Identify which cell holds the provided text, then report its [x, y] central coordinate. 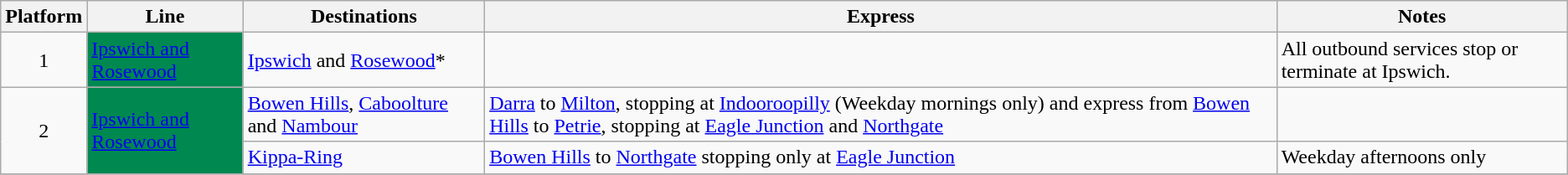
Bowen Hills, Caboolture and Nambour [364, 114]
Notes [1422, 17]
All outbound services stop or terminate at Ipswich. [1422, 60]
2 [44, 131]
Bowen Hills to Northgate stopping only at Eagle Junction [881, 157]
Kippa-Ring [364, 157]
Platform [44, 17]
Line [165, 17]
1 [44, 60]
Express [881, 17]
Destinations [364, 17]
Ipswich and Rosewood* [364, 60]
Weekday afternoons only [1422, 157]
Darra to Milton, stopping at Indooroopilly (Weekday mornings only) and express from Bowen Hills to Petrie, stopping at Eagle Junction and Northgate [881, 114]
